Extract the [x, y] coordinate from the center of the cell holding the provided text.  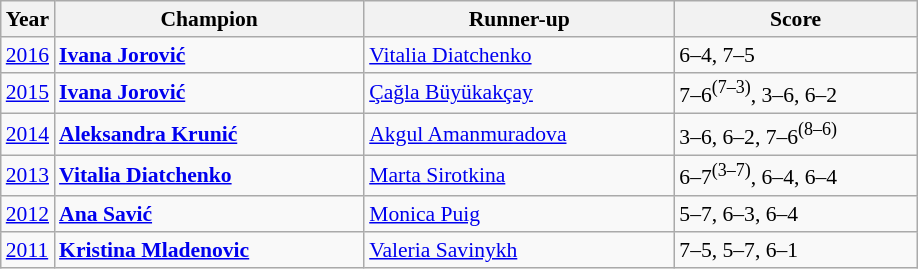
2016 [28, 55]
Aleksandra Krunić [209, 134]
Çağla Büyükakçay [519, 92]
Score [796, 19]
Monica Puig [519, 214]
Akgul Amanmuradova [519, 134]
7–6(7–3), 3–6, 6–2 [796, 92]
2015 [28, 92]
2014 [28, 134]
Valeria Savinykh [519, 250]
2011 [28, 250]
6–7(3–7), 6–4, 6–4 [796, 176]
7–5, 5–7, 6–1 [796, 250]
Kristina Mladenovic [209, 250]
2013 [28, 176]
Runner-up [519, 19]
3–6, 6–2, 7–6(8–6) [796, 134]
Year [28, 19]
Marta Sirotkina [519, 176]
2012 [28, 214]
Ana Savić [209, 214]
5–7, 6–3, 6–4 [796, 214]
Champion [209, 19]
6–4, 7–5 [796, 55]
